Provide the (X, Y) coordinate of the cell's center where the given text is located.  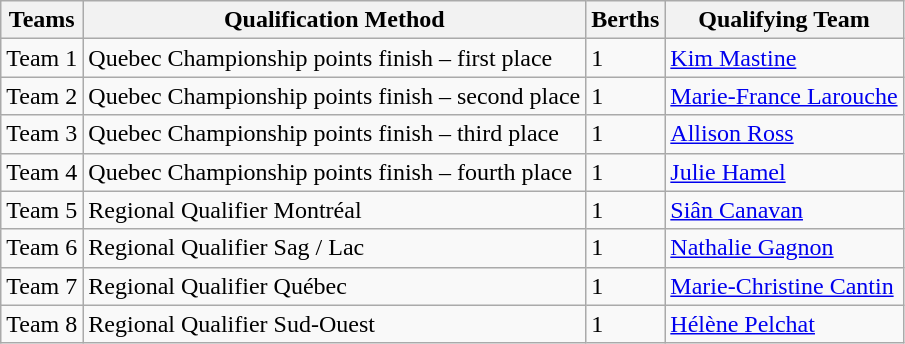
Team 2 (42, 96)
Allison Ross (784, 134)
Qualification Method (334, 20)
Team 4 (42, 172)
Team 5 (42, 210)
Julie Hamel (784, 172)
Marie-Christine Cantin (784, 286)
Team 7 (42, 286)
Nathalie Gagnon (784, 248)
Marie-France Larouche (784, 96)
Regional Qualifier Montréal (334, 210)
Regional Qualifier Sag / Lac (334, 248)
Berths (626, 20)
Regional Qualifier Québec (334, 286)
Team 6 (42, 248)
Kim Mastine (784, 58)
Team 8 (42, 324)
Team 3 (42, 134)
Quebec Championship points finish – third place (334, 134)
Regional Qualifier Sud-Ouest (334, 324)
Team 1 (42, 58)
Hélène Pelchat (784, 324)
Quebec Championship points finish – first place (334, 58)
Teams (42, 20)
Siân Canavan (784, 210)
Qualifying Team (784, 20)
Quebec Championship points finish – fourth place (334, 172)
Quebec Championship points finish – second place (334, 96)
